Find where the given text appears and provide that cell's center as (x, y) coordinate. 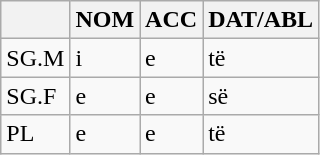
së (261, 96)
PL (36, 134)
SG.M (36, 58)
i (105, 58)
ACC (172, 20)
SG.F (36, 96)
NOM (105, 20)
DAT/ABL (261, 20)
